Return (x, y) of the center of cell containing provided text 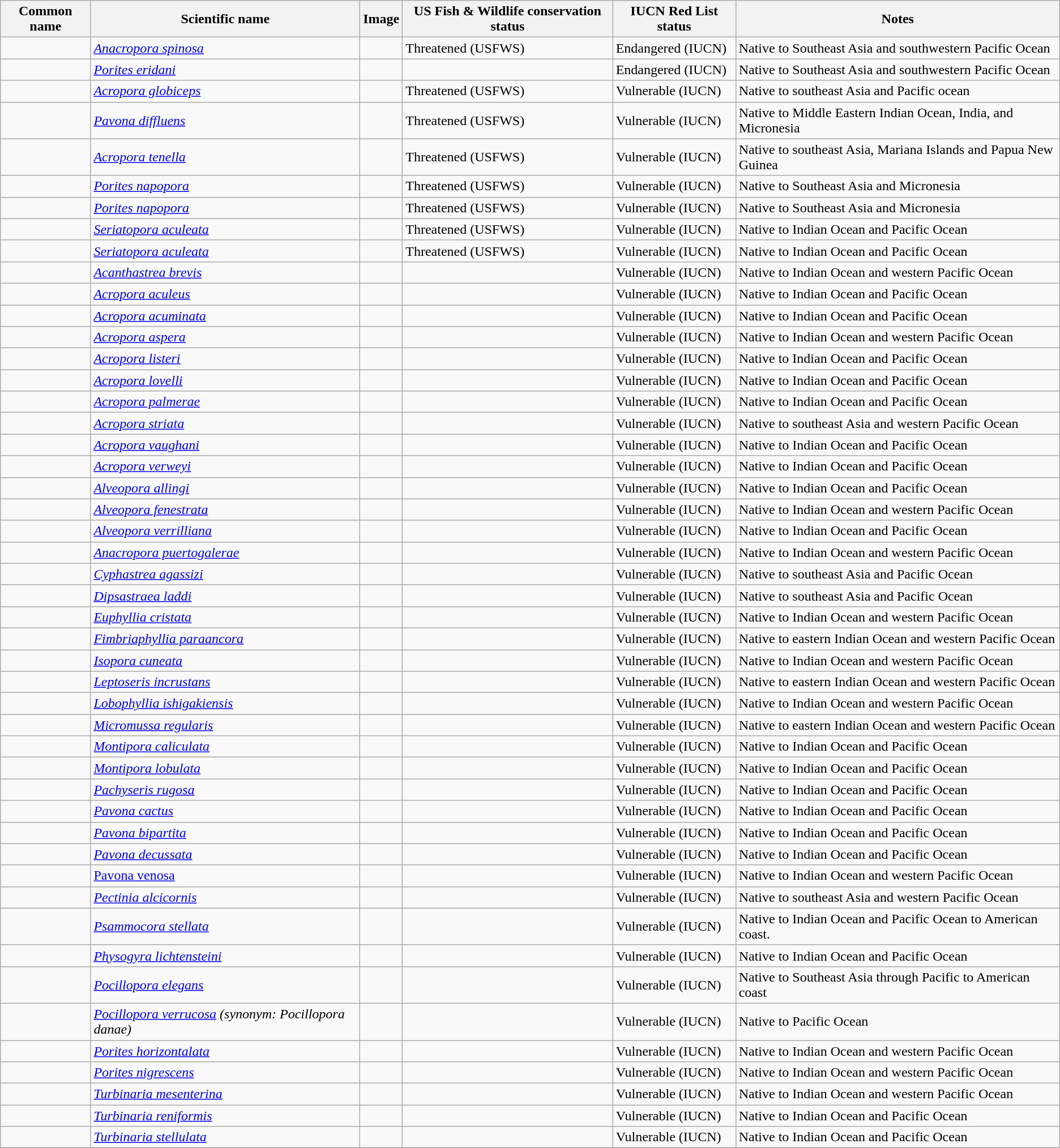
Psammocora stellata (225, 926)
Dipsastraea laddi (225, 596)
Acropora listeri (225, 359)
Alveopora verrilliana (225, 531)
Porites horizontalata (225, 1051)
Acanthastrea brevis (225, 272)
Acropora palmerae (225, 402)
Montipora caliculata (225, 747)
Scientific name (225, 19)
Alveopora fenestrata (225, 509)
Acropora globiceps (225, 91)
Native to Southeast Asia through Pacific to American coast (897, 985)
Common name (45, 19)
Leptoseris incrustans (225, 682)
Turbinaria mesenterina (225, 1094)
Euphyllia cristata (225, 617)
US Fish & Wildlife conservation status (507, 19)
Micromussa regularis (225, 725)
Acropora lovelli (225, 380)
Native to Pacific Ocean (897, 1021)
Pavona decussata (225, 854)
Turbinaria reniformis (225, 1116)
Alveopora allingi (225, 488)
Anacropora spinosa (225, 48)
Montipora lobulata (225, 768)
Native to Middle Eastern Indian Ocean, India, and Micronesia (897, 120)
Pocillopora elegans (225, 985)
Pavona bipartita (225, 833)
Pocillopora verrucosa (synonym: Pocillopora danae) (225, 1021)
Pavona cactus (225, 811)
IUCN Red List status (674, 19)
Native to southeast Asia and Pacific ocean (897, 91)
Acropora aculeus (225, 294)
Lobophyllia ishigakiensis (225, 704)
Pavona venosa (225, 876)
Acropora striata (225, 423)
Isopora cuneata (225, 661)
Acropora aspera (225, 337)
Image (382, 19)
Acropora vaughani (225, 445)
Pavona diffluens (225, 120)
Porites eridani (225, 70)
Acropora acuminata (225, 315)
Porites nigrescens (225, 1073)
Pachyseris rugosa (225, 790)
Anacropora puertogalerae (225, 552)
Pectinia alcicornis (225, 897)
Acropora tenella (225, 157)
Physogyra lichtensteini (225, 956)
Native to southeast Asia, Mariana Islands and Papua New Guinea (897, 157)
Acropora verweyi (225, 466)
Fimbriaphyllia paraancora (225, 639)
Native to Indian Ocean and Pacific Ocean to American coast. (897, 926)
Cyphastrea agassizi (225, 574)
Turbinaria stellulata (225, 1137)
Notes (897, 19)
